Find where the given text appears and provide that cell's center as [x, y] coordinate. 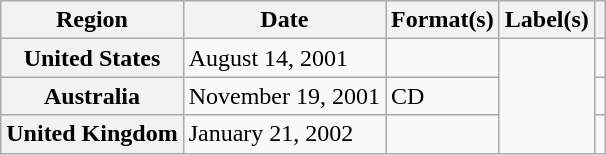
Label(s) [546, 20]
January 21, 2002 [284, 134]
Date [284, 20]
Australia [92, 96]
Region [92, 20]
Format(s) [443, 20]
United States [92, 58]
United Kingdom [92, 134]
November 19, 2001 [284, 96]
CD [443, 96]
August 14, 2001 [284, 58]
